Determine the [x, y] coordinate at the center of the cell enclosing the given text.  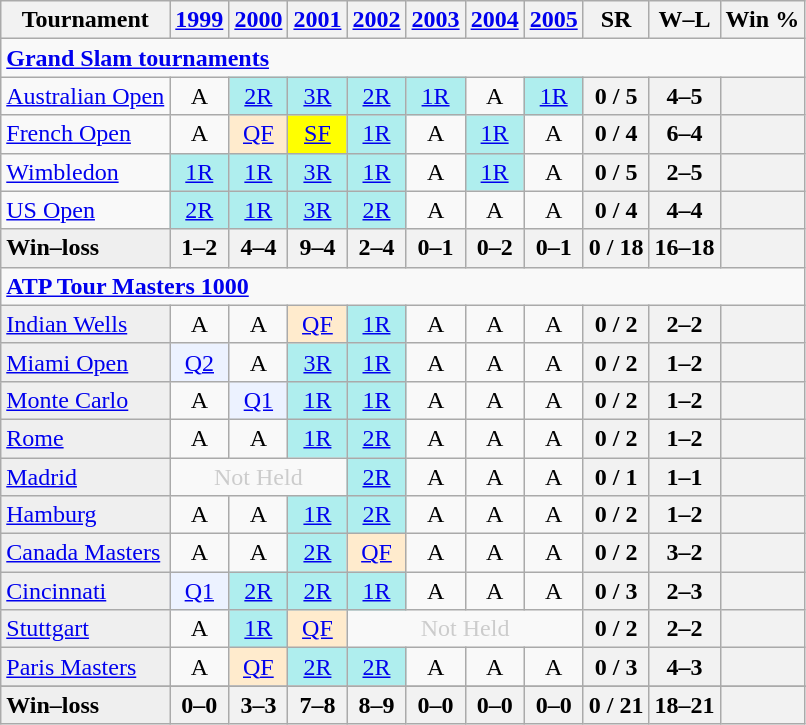
1999 [200, 20]
0 / 18 [616, 248]
4–3 [684, 667]
0 / 21 [616, 705]
9–4 [318, 248]
SR [616, 20]
1–1 [684, 477]
Paris Masters [86, 667]
16–18 [684, 248]
Monte Carlo [86, 400]
7–8 [318, 705]
0 / 1 [616, 477]
2–5 [684, 172]
2–3 [684, 591]
Australian Open [86, 96]
Q2 [200, 362]
Grand Slam tournaments [403, 58]
2003 [436, 20]
2001 [318, 20]
8–9 [376, 705]
W–L [684, 20]
6–4 [684, 134]
Rome [86, 438]
US Open [86, 210]
Cincinnati [86, 591]
Win % [762, 20]
0–2 [494, 248]
Miami Open [86, 362]
SF [318, 134]
Indian Wells [86, 324]
2000 [258, 20]
18–21 [684, 705]
Stuttgart [86, 629]
French Open [86, 134]
3–2 [684, 553]
Madrid [86, 477]
2–4 [376, 248]
Tournament [86, 20]
Wimbledon [86, 172]
3–3 [258, 705]
2002 [376, 20]
ATP Tour Masters 1000 [403, 286]
Hamburg [86, 515]
2004 [494, 20]
2005 [554, 20]
4–5 [684, 96]
Canada Masters [86, 553]
